Pinpoint the cell where the given text exists, returning its (x, y) midpoint coordinate. 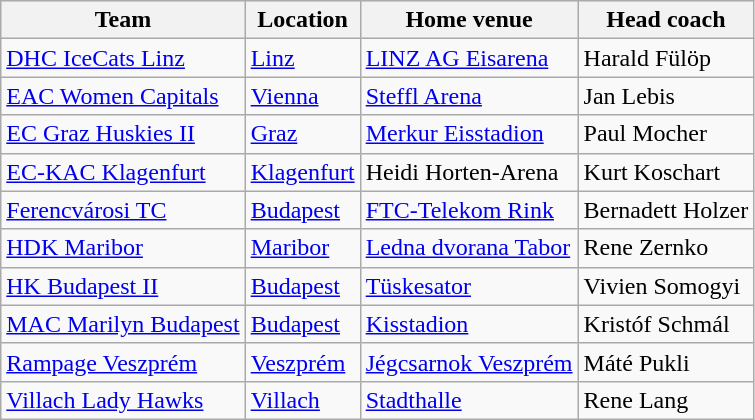
EC-KAC Klagenfurt (123, 172)
Stadthalle (469, 400)
Head coach (666, 20)
Merkur Eisstadion (469, 134)
Rene Zernko (666, 248)
Ferencvárosi TC (123, 210)
Maribor (302, 248)
DHC IceCats Linz (123, 58)
HK Budapest II (123, 286)
Paul Mocher (666, 134)
Jégcsarnok Veszprém (469, 362)
Rene Lang (666, 400)
Harald Fülöp (666, 58)
Graz (302, 134)
Heidi Horten-Arena (469, 172)
LINZ AG Eisarena (469, 58)
Tüskesator (469, 286)
EAC Women Capitals (123, 96)
Rampage Veszprém (123, 362)
Máté Pukli (666, 362)
Kisstadion (469, 324)
Villach (302, 400)
Kurt Koschart (666, 172)
Vienna (302, 96)
FTC-Telekom Rink (469, 210)
HDK Maribor (123, 248)
Home venue (469, 20)
Bernadett Holzer (666, 210)
Veszprém (302, 362)
Klagenfurt (302, 172)
Ledna dvorana Tabor (469, 248)
Kristóf Schmál (666, 324)
Location (302, 20)
Linz (302, 58)
EC Graz Huskies II (123, 134)
Vivien Somogyi (666, 286)
Jan Lebis (666, 96)
Steffl Arena (469, 96)
Team (123, 20)
Villach Lady Hawks (123, 400)
MAC Marilyn Budapest (123, 324)
